Search for the cell housing the specified text and yield its [x, y] center coordinate. 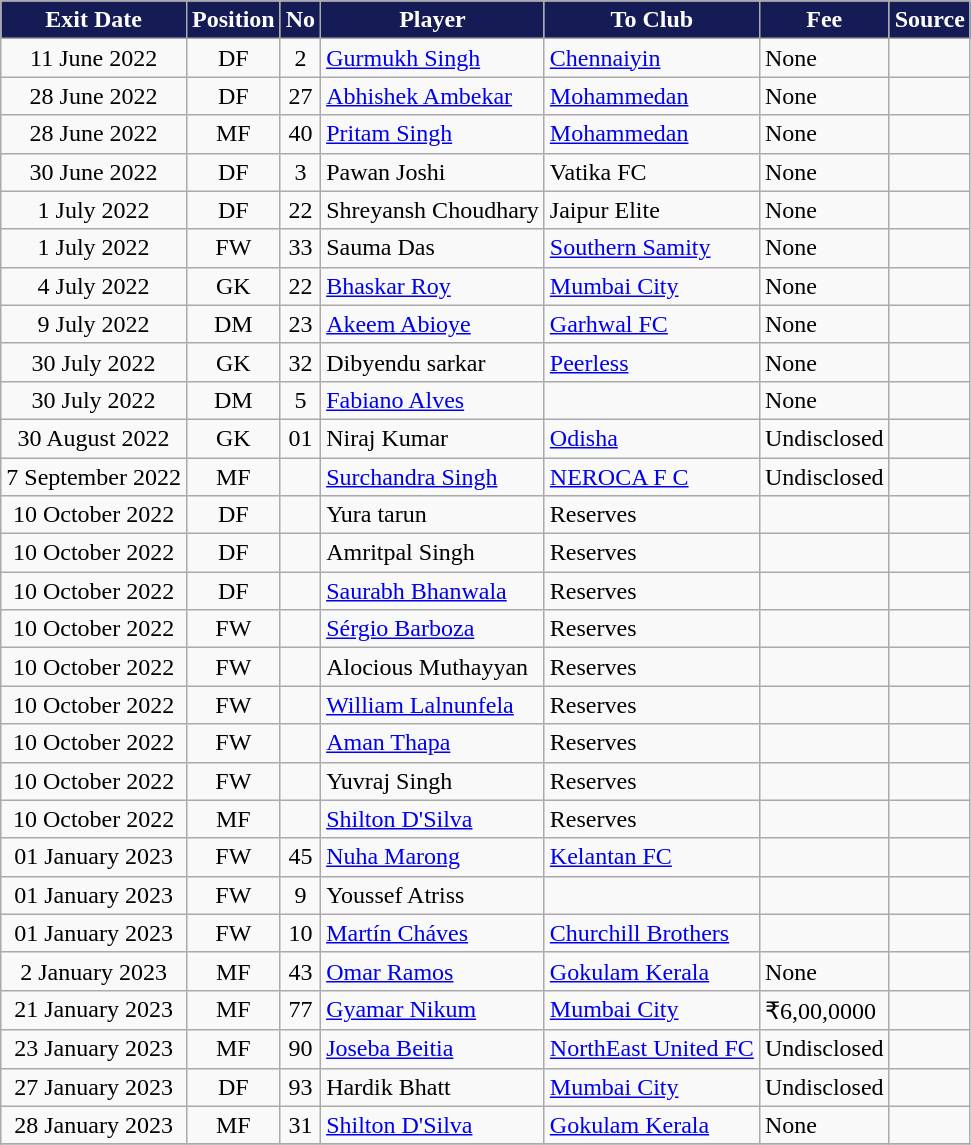
45 [300, 857]
27 [300, 96]
Niraj Kumar [433, 438]
9 [300, 895]
27 January 2023 [94, 1087]
7 September 2022 [94, 477]
Position [233, 20]
30 August 2022 [94, 438]
Gyamar Nikum [433, 1010]
21 January 2023 [94, 1010]
Shreyansh Choudhary [433, 210]
11 June 2022 [94, 58]
NorthEast United FC [652, 1049]
Churchill Brothers [652, 933]
Hardik Bhatt [433, 1087]
Exit Date [94, 20]
Yura tarun [433, 515]
Yuvraj Singh [433, 781]
Player [433, 20]
Youssef Atriss [433, 895]
Odisha [652, 438]
2 [300, 58]
Abhishek Ambekar [433, 96]
Pawan Joshi [433, 172]
Southern Samity [652, 248]
Fabiano Alves [433, 400]
Amritpal Singh [433, 553]
Aman Thapa [433, 743]
10 [300, 933]
Nuha Marong [433, 857]
40 [300, 134]
₹6,00,0000 [824, 1010]
Source [930, 20]
43 [300, 971]
Peerless [652, 362]
Saurabh Bhanwala [433, 591]
Surchandra Singh [433, 477]
To Club [652, 20]
Vatika FC [652, 172]
32 [300, 362]
5 [300, 400]
4 July 2022 [94, 286]
9 July 2022 [94, 324]
30 June 2022 [94, 172]
Akeem Abioye [433, 324]
Pritam Singh [433, 134]
93 [300, 1087]
33 [300, 248]
Garhwal FC [652, 324]
3 [300, 172]
28 January 2023 [94, 1125]
Alocious Muthayyan [433, 667]
Gurmukh Singh [433, 58]
90 [300, 1049]
Sauma Das [433, 248]
Omar Ramos [433, 971]
31 [300, 1125]
2 January 2023 [94, 971]
23 [300, 324]
Martín Cháves [433, 933]
No [300, 20]
01 [300, 438]
Fee [824, 20]
23 January 2023 [94, 1049]
Chennaiyin [652, 58]
Kelantan FC [652, 857]
Jaipur Elite [652, 210]
Sérgio Barboza [433, 629]
William Lalnunfela [433, 705]
Joseba Beitia [433, 1049]
Bhaskar Roy [433, 286]
NEROCA F C [652, 477]
Dibyendu sarkar [433, 362]
77 [300, 1010]
